Scan for the cell matching the given text and deliver its [x, y] coordinate at center. 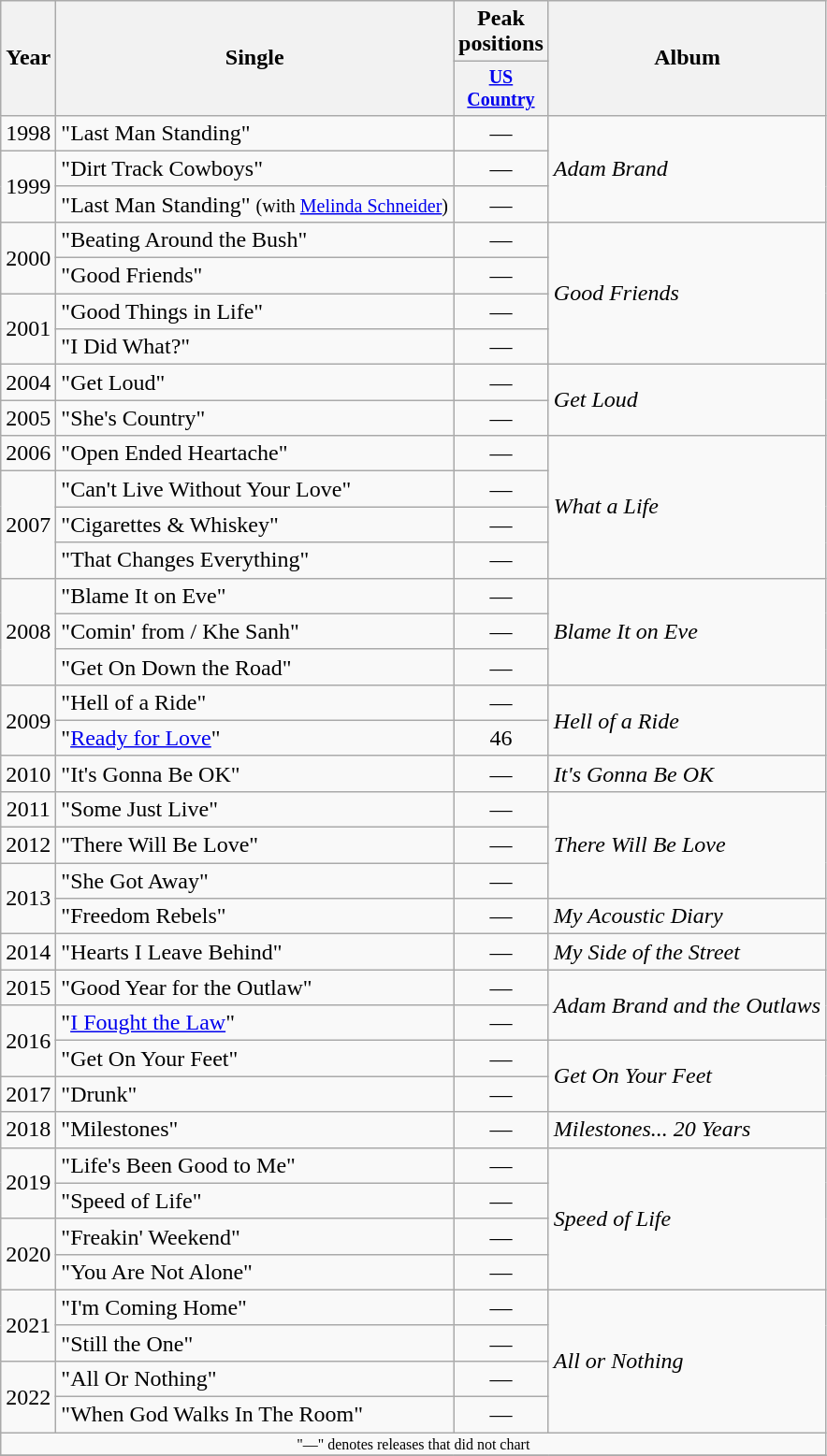
Milestones... 20 Years [687, 1130]
"Last Man Standing" (with Melinda Schneider) [254, 204]
"Some Just Live" [254, 809]
"Blame It on Eve" [254, 596]
2011 [28, 809]
"Still the One" [254, 1343]
2010 [28, 773]
Get Loud [687, 400]
All or Nothing [687, 1361]
"Freedom Rebels" [254, 916]
Good Friends [687, 293]
"Good Year for the Outlaw" [254, 987]
US Country [501, 88]
"Cigarettes & Whiskey" [254, 525]
"Get On Your Feet" [254, 1059]
"It's Gonna Be OK" [254, 773]
2012 [28, 845]
"You Are Not Alone" [254, 1272]
"Milestones" [254, 1130]
2017 [28, 1094]
"She Got Away" [254, 881]
Album [687, 58]
My Acoustic Diary [687, 916]
46 [501, 738]
"Good Friends" [254, 276]
2019 [28, 1183]
"Hearts I Leave Behind" [254, 952]
2016 [28, 1041]
"—" denotes releases that did not chart [413, 1444]
Hell of a Ride [687, 720]
1999 [28, 186]
"Speed of Life" [254, 1201]
Adam Brand [687, 168]
2004 [28, 382]
2018 [28, 1130]
"All Or Nothing" [254, 1378]
"Freakin' Weekend" [254, 1236]
2008 [28, 631]
It's Gonna Be OK [687, 773]
"Get Loud" [254, 382]
2014 [28, 952]
2001 [28, 329]
Peak positions [501, 32]
2005 [28, 418]
2000 [28, 257]
"There Will Be Love" [254, 845]
"I Fought the Law" [254, 1023]
Blame It on Eve [687, 631]
"Ready for Love" [254, 738]
Speed of Life [687, 1218]
Single [254, 58]
"Can't Live Without Your Love" [254, 489]
Get On Your Feet [687, 1076]
My Side of the Street [687, 952]
2020 [28, 1254]
Adam Brand and the Outlaws [687, 1005]
1998 [28, 133]
"I'm Coming Home" [254, 1307]
There Will Be Love [687, 844]
Year [28, 58]
"Comin' from / Khe Sanh" [254, 631]
2006 [28, 454]
"Last Man Standing" [254, 133]
2021 [28, 1325]
2022 [28, 1396]
2009 [28, 720]
"Drunk" [254, 1094]
"Get On Down the Road" [254, 667]
"That Changes Everything" [254, 560]
"When God Walks In The Room" [254, 1415]
"She's Country" [254, 418]
"Life's Been Good to Me" [254, 1165]
"Hell of a Ride" [254, 702]
"I Did What?" [254, 347]
"Good Things in Life" [254, 311]
"Beating Around the Bush" [254, 239]
2015 [28, 987]
"Open Ended Heartache" [254, 454]
"Dirt Track Cowboys" [254, 168]
What a Life [687, 507]
2007 [28, 525]
2013 [28, 899]
